Output the (X, Y) coordinate of the center of the cell containing the given text.  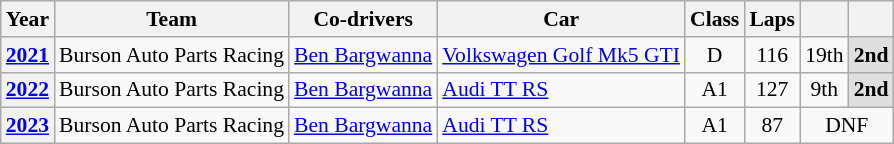
DNF (846, 126)
Year (28, 19)
116 (772, 55)
2023 (28, 126)
127 (772, 90)
Volkswagen Golf Mk5 GTI (561, 55)
Class (714, 19)
2022 (28, 90)
D (714, 55)
Car (561, 19)
2021 (28, 55)
87 (772, 126)
19th (824, 55)
9th (824, 90)
Team (172, 19)
Laps (772, 19)
Co-drivers (363, 19)
